Determine the [X, Y] coordinate at the center of the cell enclosing the given text.  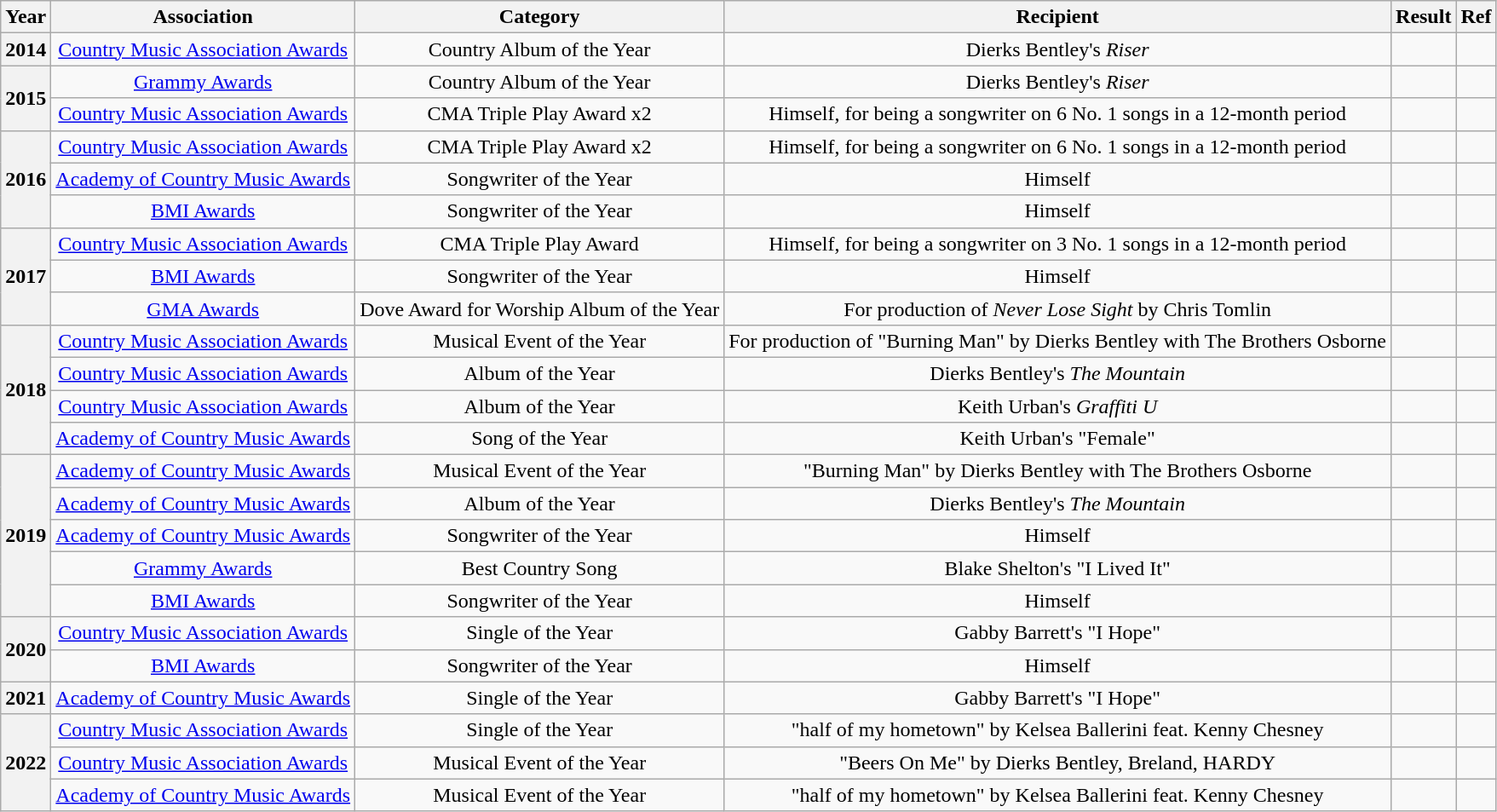
2020 [26, 649]
2015 [26, 98]
Blake Shelton's "I Lived It" [1058, 568]
2014 [26, 49]
"Burning Man" by Dierks Bentley with The Brothers Osborne [1058, 471]
Recipient [1058, 17]
For production of "Burning Man" by Dierks Bentley with The Brothers Osborne [1058, 341]
Keith Urban's "Female" [1058, 439]
Association [203, 17]
2017 [26, 276]
Keith Urban's Graffiti U [1058, 406]
2016 [26, 179]
Ref [1476, 17]
2018 [26, 389]
Category [540, 17]
Himself, for being a songwriter on 3 No. 1 songs in a 12-month period [1058, 244]
Result [1424, 17]
2022 [26, 763]
"Beers On Me" by Dierks Bentley, Breland, HARDY [1058, 763]
Song of the Year [540, 439]
2021 [26, 698]
2019 [26, 536]
GMA Awards [203, 308]
For production of Never Lose Sight by Chris Tomlin [1058, 308]
Dove Award for Worship Album of the Year [540, 308]
CMA Triple Play Award [540, 244]
Best Country Song [540, 568]
Year [26, 17]
